Identify which cell holds the provided text, then report its [X, Y] central coordinate. 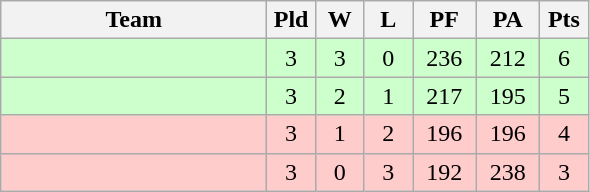
236 [444, 58]
195 [508, 96]
217 [444, 96]
6 [564, 58]
Pts [564, 20]
4 [564, 134]
W [340, 20]
Pld [292, 20]
Team [134, 20]
238 [508, 172]
PF [444, 20]
192 [444, 172]
PA [508, 20]
L [388, 20]
212 [508, 58]
5 [564, 96]
